Capture the cell that displays the provided text and extract its (X, Y) central coordinate. 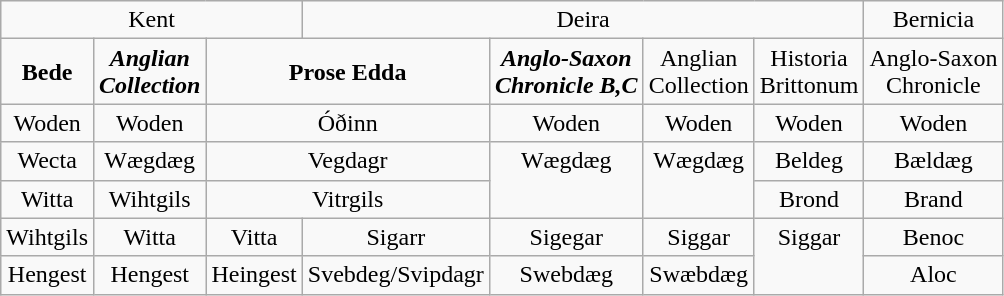
Bældæg (934, 161)
Óðinn (348, 123)
Sigarr (396, 237)
Svebdeg/Svipdagr (396, 275)
Benoc (934, 237)
Swæbdæg (698, 275)
Deira (583, 20)
Aloc (934, 275)
Anglo-SaxonChronicle B,C (566, 72)
Bede (48, 72)
Wecta (48, 161)
Vitrgils (348, 199)
Vitta (254, 237)
Kent (152, 20)
Beldeg (809, 161)
Brond (809, 199)
Heingest (254, 275)
Vegdagr (348, 161)
Brand (934, 199)
HistoriaBrittonum (809, 72)
Bernicia (934, 20)
Anglo-SaxonChronicle (934, 72)
Prose Edda (348, 72)
Sigegar (566, 237)
Swebdæg (566, 275)
